For the text-containing cell, return its midpoint in [X, Y] coordinate format. 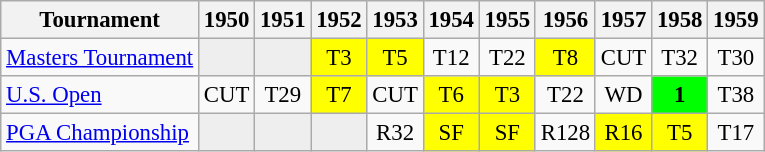
T17 [736, 133]
1956 [565, 20]
T6 [451, 95]
1950 [227, 20]
PGA Championship [100, 133]
Tournament [100, 20]
R128 [565, 133]
1951 [283, 20]
1955 [507, 20]
T30 [736, 58]
T8 [565, 58]
R32 [395, 133]
T7 [339, 95]
1 [680, 95]
Masters Tournament [100, 58]
1957 [623, 20]
T32 [680, 58]
T29 [283, 95]
T12 [451, 58]
T38 [736, 95]
1954 [451, 20]
WD [623, 95]
1952 [339, 20]
1958 [680, 20]
R16 [623, 133]
1953 [395, 20]
U.S. Open [100, 95]
1959 [736, 20]
